Return (X, Y) of the center of cell containing provided text 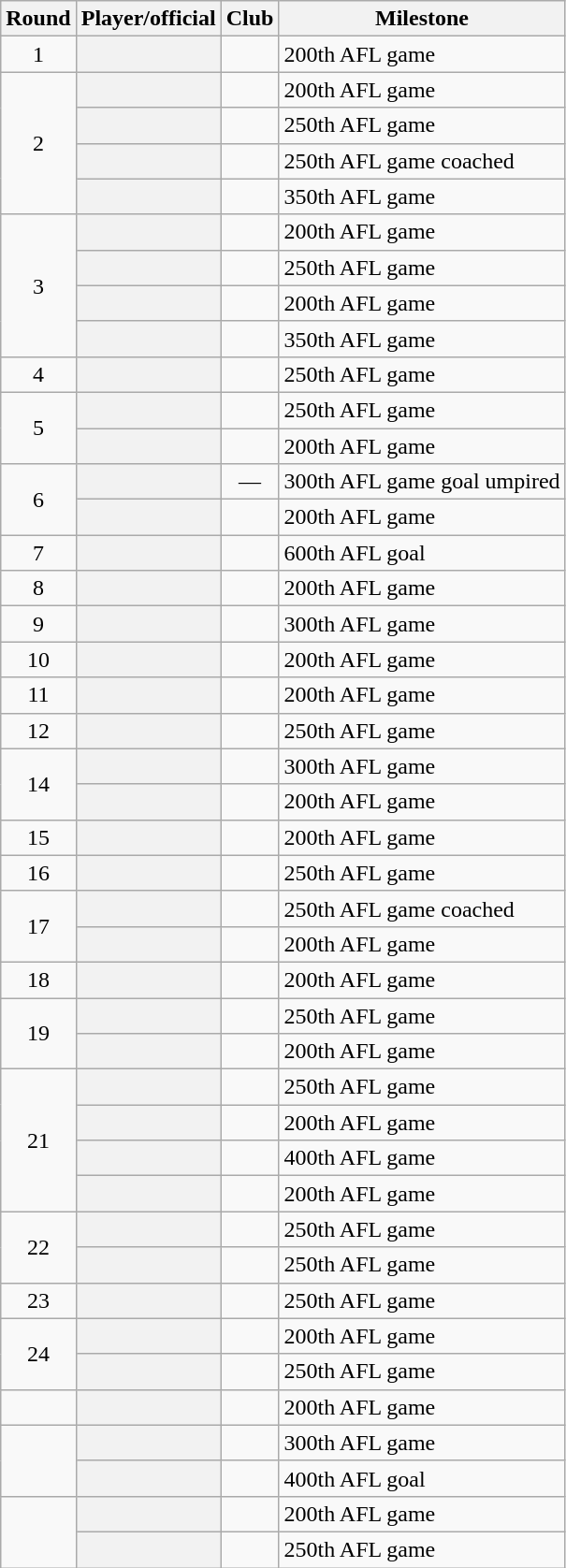
9 (38, 624)
22 (38, 1247)
2 (38, 143)
— (250, 482)
11 (38, 695)
14 (38, 784)
17 (38, 926)
10 (38, 660)
6 (38, 500)
18 (38, 980)
16 (38, 873)
7 (38, 553)
15 (38, 837)
Club (250, 19)
19 (38, 1033)
12 (38, 731)
8 (38, 588)
600th AFL goal (422, 553)
23 (38, 1300)
24 (38, 1354)
Round (38, 19)
3 (38, 285)
400th AFL goal (422, 1478)
Milestone (422, 19)
5 (38, 428)
4 (38, 374)
1 (38, 54)
Player/official (148, 19)
400th AFL game (422, 1158)
21 (38, 1140)
300th AFL game goal umpired (422, 482)
